Output the [X, Y] coordinate of the center of the cell containing the given text.  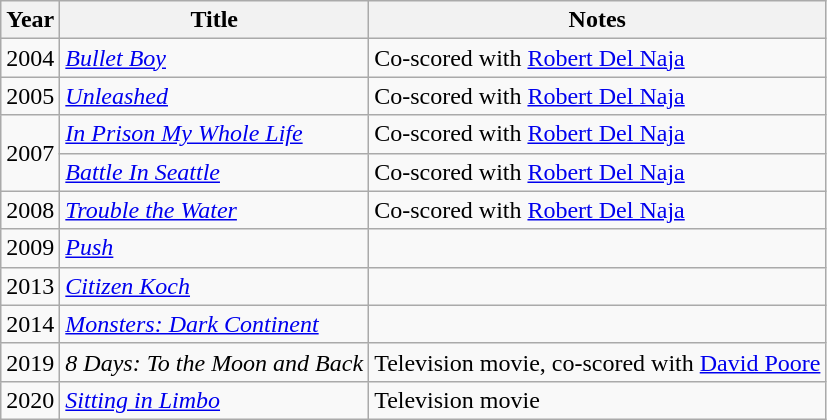
Monsters: Dark Continent [214, 324]
2004 [30, 58]
Push [214, 248]
Battle In Seattle [214, 172]
2014 [30, 324]
Television movie [598, 400]
2005 [30, 96]
Television movie, co-scored with David Poore [598, 362]
Year [30, 20]
2009 [30, 248]
Citizen Koch [214, 286]
2019 [30, 362]
Bullet Boy [214, 58]
Unleashed [214, 96]
2007 [30, 153]
2020 [30, 400]
8 Days: To the Moon and Back [214, 362]
2013 [30, 286]
Notes [598, 20]
Sitting in Limbo [214, 400]
Trouble the Water [214, 210]
2008 [30, 210]
In Prison My Whole Life [214, 134]
Title [214, 20]
